Provide the (x, y) coordinate of the cell's center where the given text is located.  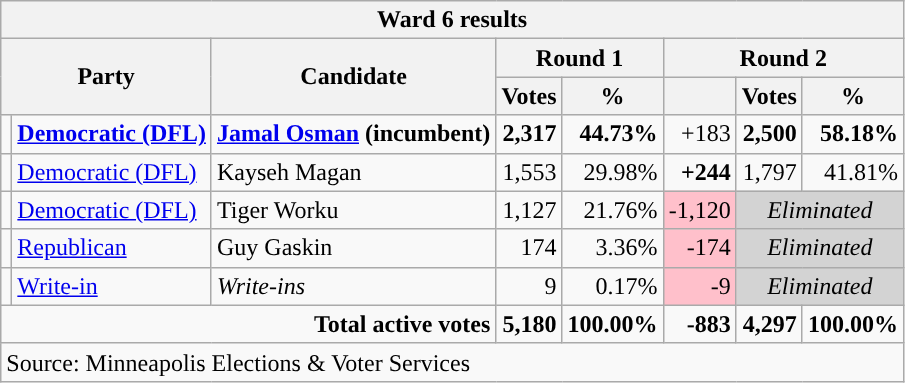
1,797 (769, 172)
2,500 (769, 134)
-1,120 (700, 210)
21.76% (612, 210)
Candidate (353, 77)
-174 (700, 248)
4,297 (769, 324)
-883 (700, 324)
1,127 (529, 210)
2,317 (529, 134)
-9 (700, 286)
29.98% (612, 172)
Write-ins (353, 286)
Total active votes (248, 324)
174 (529, 248)
Write-in (112, 286)
Source: Minneapolis Elections & Voter Services (452, 362)
Kayseh Magan (353, 172)
Republican (112, 248)
Round 2 (783, 58)
58.18% (852, 134)
44.73% (612, 134)
Round 1 (580, 58)
5,180 (529, 324)
+244 (700, 172)
Party (106, 77)
3.36% (612, 248)
1,553 (529, 172)
41.81% (852, 172)
+183 (700, 134)
Guy Gaskin (353, 248)
Tiger Worku (353, 210)
9 (529, 286)
Ward 6 results (452, 20)
0.17% (612, 286)
Jamal Osman (incumbent) (353, 134)
